For the text-containing cell, return its midpoint in [X, Y] coordinate format. 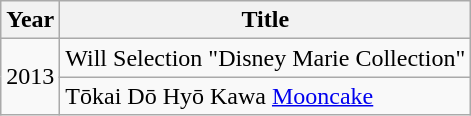
Tōkai Dō Hyō Kawa Mooncake [266, 96]
Title [266, 20]
2013 [30, 77]
Will Selection "Disney Marie Collection" [266, 58]
Year [30, 20]
